From the cell containing the given text, extract its center point as (x, y) coordinate. 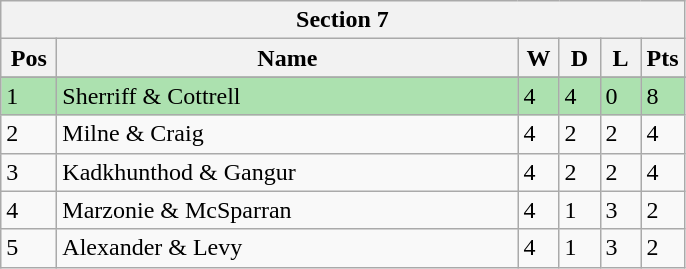
W (538, 58)
Marzonie & McSparran (288, 210)
Name (288, 58)
Pts (662, 58)
Kadkhunthod & Gangur (288, 172)
0 (620, 96)
5 (29, 248)
8 (662, 96)
L (620, 58)
D (580, 58)
Alexander & Levy (288, 248)
Milne & Craig (288, 134)
Section 7 (342, 20)
Pos (29, 58)
Sherriff & Cottrell (288, 96)
